Detect which cell encompasses the target text, then output its (X, Y) center coordinate. 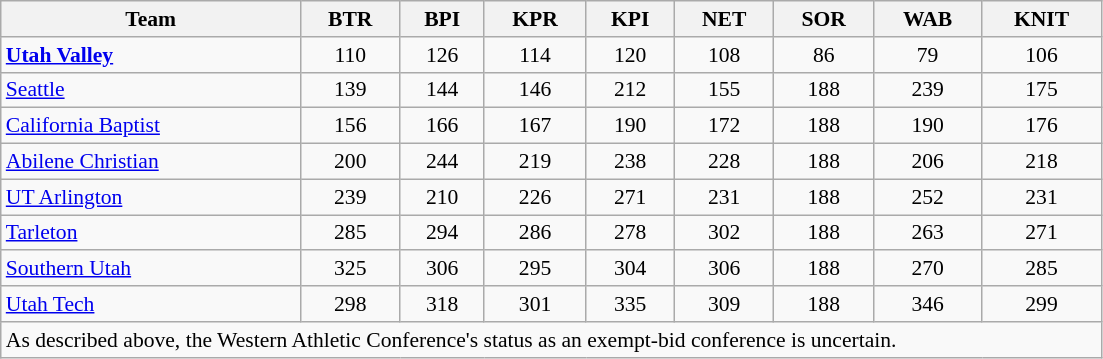
210 (442, 197)
298 (351, 304)
139 (351, 90)
California Baptist (151, 126)
WAB (927, 19)
302 (724, 233)
79 (927, 55)
238 (630, 162)
301 (535, 304)
Seattle (151, 90)
KPR (535, 19)
175 (1042, 90)
167 (535, 126)
Abilene Christian (151, 162)
As described above, the Western Athletic Conference's status as an exempt-bid conference is uncertain. (551, 340)
218 (1042, 162)
108 (724, 55)
126 (442, 55)
346 (927, 304)
304 (630, 269)
278 (630, 233)
SOR (824, 19)
KNIT (1042, 19)
114 (535, 55)
299 (1042, 304)
Utah Valley (151, 55)
318 (442, 304)
325 (351, 269)
Team (151, 19)
286 (535, 233)
106 (1042, 55)
295 (535, 269)
219 (535, 162)
212 (630, 90)
294 (442, 233)
146 (535, 90)
NET (724, 19)
144 (442, 90)
110 (351, 55)
270 (927, 269)
86 (824, 55)
KPI (630, 19)
155 (724, 90)
156 (351, 126)
244 (442, 162)
166 (442, 126)
120 (630, 55)
226 (535, 197)
BTR (351, 19)
309 (724, 304)
228 (724, 162)
BPI (442, 19)
200 (351, 162)
263 (927, 233)
Southern Utah (151, 269)
Tarleton (151, 233)
UT Arlington (151, 197)
252 (927, 197)
206 (927, 162)
172 (724, 126)
Utah Tech (151, 304)
335 (630, 304)
176 (1042, 126)
